For the text-containing cell, return its midpoint in (x, y) coordinate format. 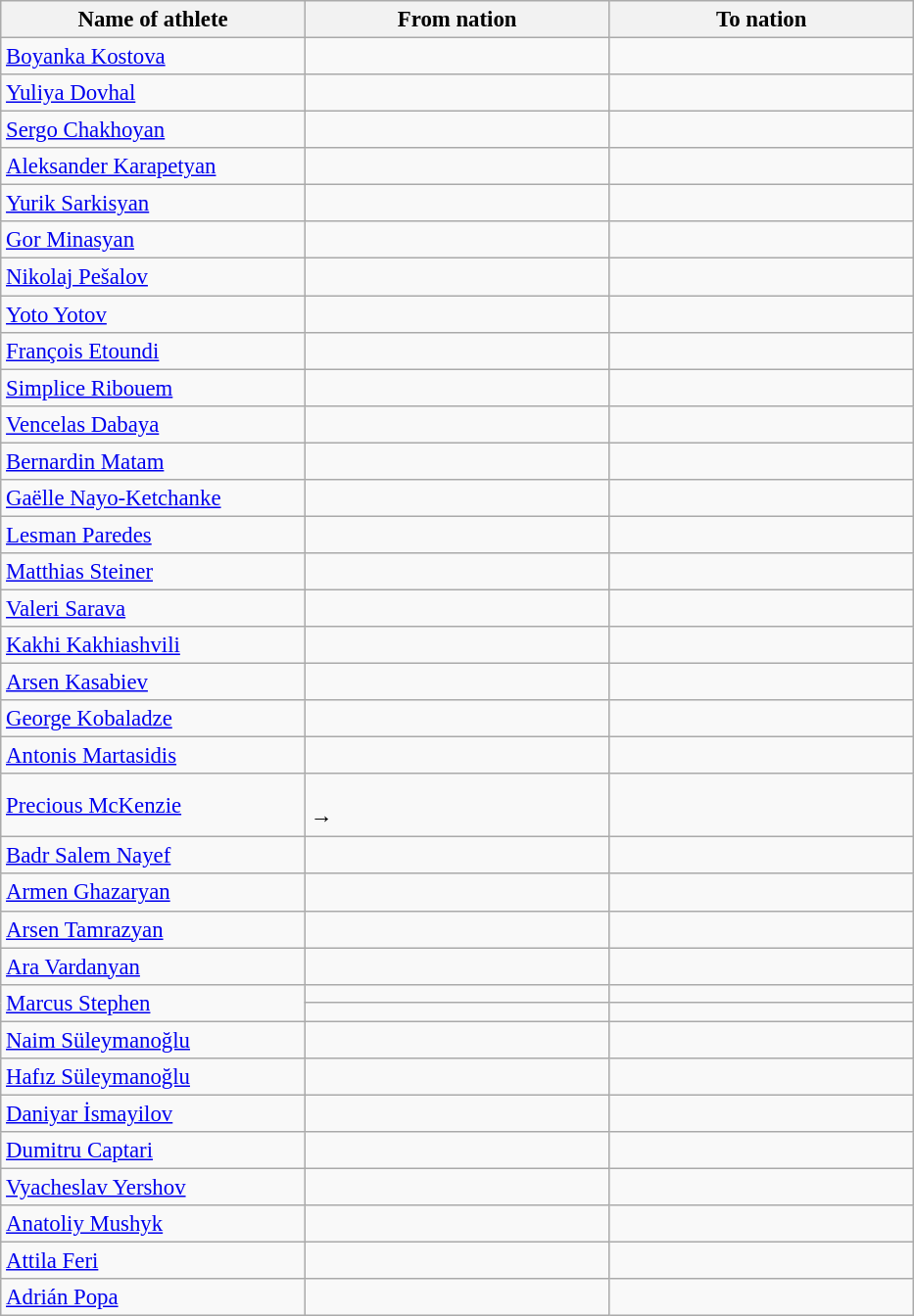
Kakhi Kakhiashvili (153, 645)
Armen Ghazaryan (153, 893)
Arsen Tamrazyan (153, 929)
Simplice Ribouem (153, 388)
Matthias Steiner (153, 572)
Precious McKenzie (153, 805)
Boyanka Kostova (153, 57)
Hafız Süleymanoğlu (153, 1077)
Antonis Martasidis (153, 756)
Yoto Yotov (153, 314)
Valeri Sarava (153, 608)
Vyacheslav Yershov (153, 1187)
Gor Minasyan (153, 240)
Aleksander Karapetyan (153, 166)
Gaëlle Nayo-Ketchanke (153, 498)
Badr Salem Nayef (153, 856)
Name of athlete (153, 20)
Ara Vardanyan (153, 966)
Anatoliy Mushyk (153, 1224)
Dumitru Captari (153, 1151)
Marcus Stephen (153, 1003)
Daniyar İsmayilov (153, 1113)
George Kobaladze (153, 719)
Adrián Popa (153, 1297)
Vencelas Dabaya (153, 424)
Nikolaj Pešalov (153, 277)
Lesman Paredes (153, 535)
Yurik Sarkisyan (153, 204)
Arsen Kasabiev (153, 682)
Naim Süleymanoğlu (153, 1040)
Bernardin Matam (153, 461)
Sergo Chakhoyan (153, 130)
Yuliya Dovhal (153, 93)
→ (457, 805)
François Etoundi (153, 351)
From nation (457, 20)
Attila Feri (153, 1261)
To nation (762, 20)
